Return [x, y] of the center of cell containing provided text 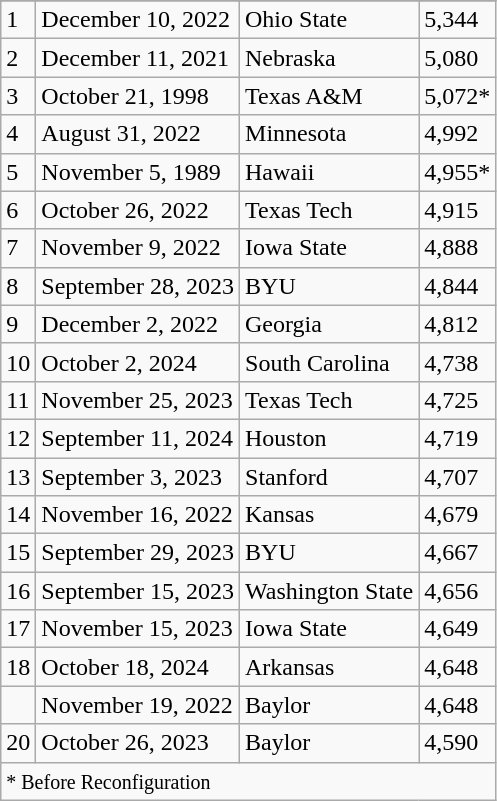
December 10, 2022 [138, 20]
4,649 [458, 629]
4,915 [458, 210]
11 [18, 400]
Washington State [330, 591]
2 [18, 58]
4,725 [458, 400]
4,679 [458, 515]
15 [18, 553]
4,992 [458, 134]
Arkansas [330, 667]
5 [18, 172]
October 26, 2023 [138, 743]
October 2, 2024 [138, 362]
October 26, 2022 [138, 210]
Texas A&M [330, 96]
14 [18, 515]
4,590 [458, 743]
November 25, 2023 [138, 400]
5,080 [458, 58]
September 15, 2023 [138, 591]
September 3, 2023 [138, 477]
20 [18, 743]
Georgia [330, 324]
Kansas [330, 515]
17 [18, 629]
September 11, 2024 [138, 438]
November 5, 1989 [138, 172]
Hawaii [330, 172]
5,344 [458, 20]
November 9, 2022 [138, 248]
November 16, 2022 [138, 515]
November 19, 2022 [138, 705]
December 11, 2021 [138, 58]
August 31, 2022 [138, 134]
Ohio State [330, 20]
16 [18, 591]
Houston [330, 438]
3 [18, 96]
September 29, 2023 [138, 553]
4,719 [458, 438]
13 [18, 477]
1 [18, 20]
4,955* [458, 172]
Stanford [330, 477]
4,667 [458, 553]
October 21, 1998 [138, 96]
* Before Reconfiguration [248, 781]
South Carolina [330, 362]
December 2, 2022 [138, 324]
7 [18, 248]
November 15, 2023 [138, 629]
Nebraska [330, 58]
4 [18, 134]
4,888 [458, 248]
4,844 [458, 286]
4,707 [458, 477]
9 [18, 324]
Minnesota [330, 134]
October 18, 2024 [138, 667]
18 [18, 667]
6 [18, 210]
8 [18, 286]
4,812 [458, 324]
12 [18, 438]
4,656 [458, 591]
4,738 [458, 362]
10 [18, 362]
September 28, 2023 [138, 286]
5,072* [458, 96]
